Locate the cell with the specified text and output its (X, Y) center coordinate. 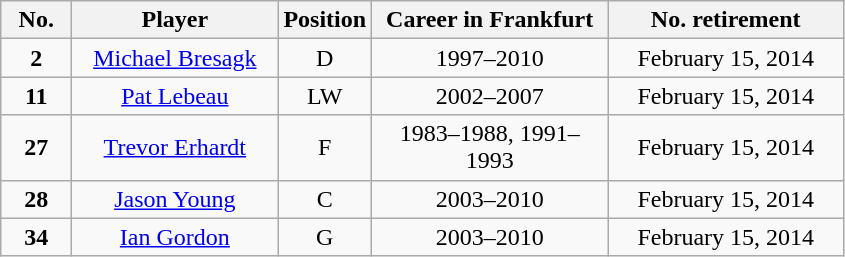
Trevor Erhardt (175, 148)
1997–2010 (490, 58)
28 (36, 199)
Player (175, 20)
Position (325, 20)
F (325, 148)
C (325, 199)
Jason Young (175, 199)
Michael Bresagk (175, 58)
27 (36, 148)
No. (36, 20)
2002–2007 (490, 96)
LW (325, 96)
Ian Gordon (175, 237)
34 (36, 237)
2 (36, 58)
No. retirement (726, 20)
Pat Lebeau (175, 96)
D (325, 58)
Career in Frankfurt (490, 20)
11 (36, 96)
1983–1988, 1991–1993 (490, 148)
G (325, 237)
